Output the [x, y] coordinate of the center of the cell containing the given text.  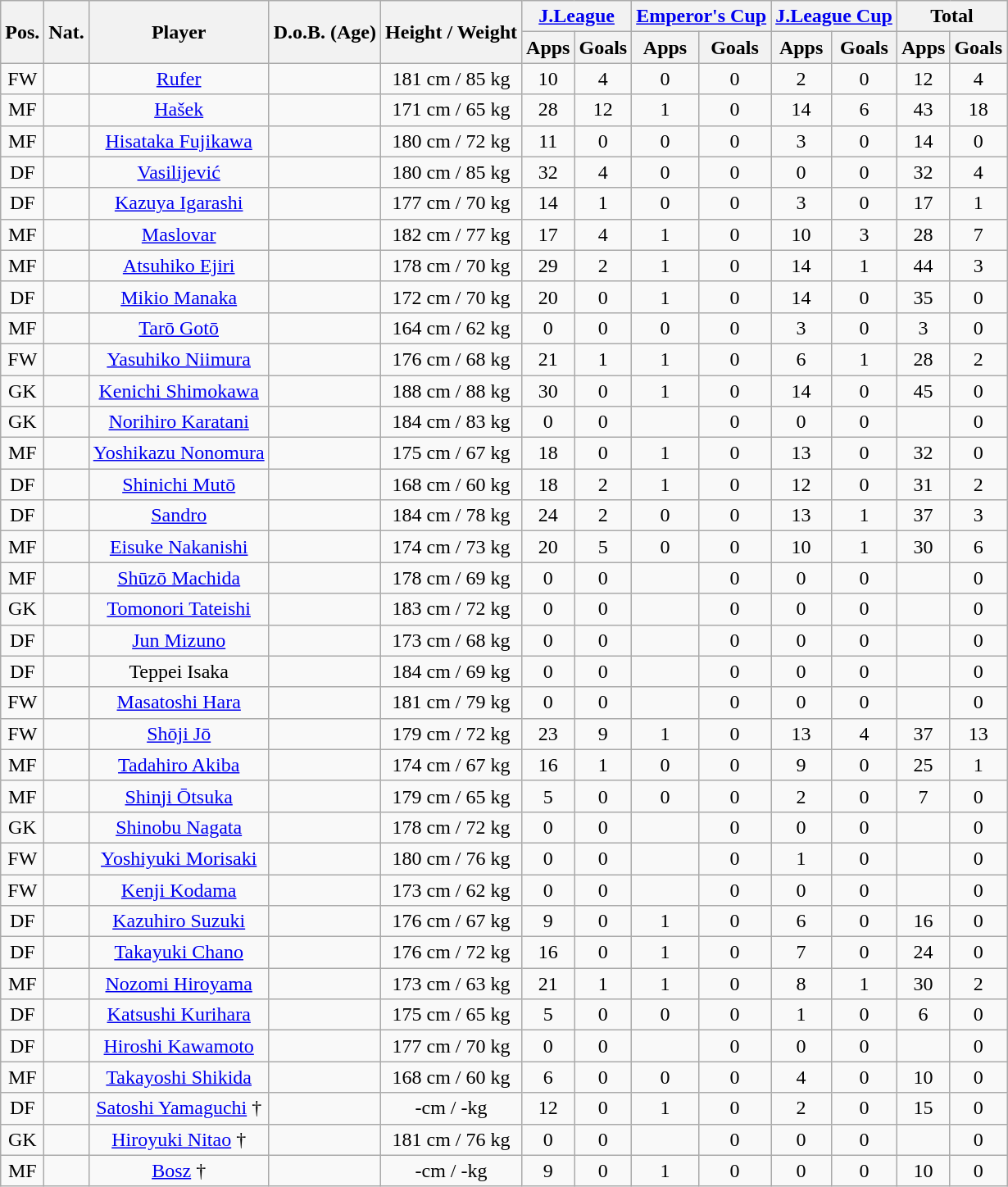
174 cm / 67 kg [452, 765]
Takayoshi Shikida [179, 1077]
173 cm / 63 kg [452, 984]
Hiroyuki Nitao † [179, 1139]
Eisuke Nakanishi [179, 547]
25 [923, 765]
Yoshiyuki Morisaki [179, 858]
Sandro [179, 516]
Tomonori Tateishi [179, 609]
35 [923, 297]
Nozomi Hiroyama [179, 984]
Yasuhiko Niimura [179, 359]
184 cm / 69 kg [452, 671]
184 cm / 78 kg [452, 516]
175 cm / 65 kg [452, 1015]
Shinobu Nagata [179, 827]
Pos. [23, 32]
Satoshi Yamaguchi † [179, 1108]
Bosz † [179, 1171]
179 cm / 72 kg [452, 734]
Jun Mizuno [179, 640]
11 [548, 141]
Vasilijević [179, 172]
43 [923, 110]
45 [923, 391]
183 cm / 72 kg [452, 609]
Tadahiro Akiba [179, 765]
Hiroshi Kawamoto [179, 1046]
31 [923, 484]
173 cm / 68 kg [452, 640]
Shūzō Machida [179, 578]
178 cm / 69 kg [452, 578]
D.o.B. (Age) [325, 32]
Katsushi Kurihara [179, 1015]
29 [548, 266]
Hašek [179, 110]
180 cm / 76 kg [452, 858]
179 cm / 65 kg [452, 796]
Shōji Jō [179, 734]
Kazuya Igarashi [179, 203]
Tarō Gotō [179, 328]
Mikio Manaka [179, 297]
176 cm / 72 kg [452, 953]
Masatoshi Hara [179, 703]
Teppei Isaka [179, 671]
Yoshikazu Nonomura [179, 453]
Kazuhiro Suzuki [179, 921]
Height / Weight [452, 32]
8 [801, 984]
Shinji Ōtsuka [179, 796]
Maslovar [179, 234]
171 cm / 65 kg [452, 110]
174 cm / 73 kg [452, 547]
J.League Cup [834, 16]
15 [923, 1108]
184 cm / 83 kg [452, 422]
178 cm / 70 kg [452, 266]
178 cm / 72 kg [452, 827]
Emperor's Cup [702, 16]
Rufer [179, 79]
181 cm / 85 kg [452, 79]
181 cm / 76 kg [452, 1139]
Kenji Kodama [179, 889]
Norihiro Karatani [179, 422]
173 cm / 62 kg [452, 889]
J.League [577, 16]
44 [923, 266]
Total [951, 16]
175 cm / 67 kg [452, 453]
Takayuki Chano [179, 953]
181 cm / 79 kg [452, 703]
172 cm / 70 kg [452, 297]
23 [548, 734]
188 cm / 88 kg [452, 391]
176 cm / 67 kg [452, 921]
Player [179, 32]
182 cm / 77 kg [452, 234]
176 cm / 68 kg [452, 359]
164 cm / 62 kg [452, 328]
180 cm / 85 kg [452, 172]
Kenichi Shimokawa [179, 391]
180 cm / 72 kg [452, 141]
Nat. [66, 32]
Hisataka Fujikawa [179, 141]
Atsuhiko Ejiri [179, 266]
Shinichi Mutō [179, 484]
